Extract the (x, y) coordinate from the center of the cell holding the provided text.  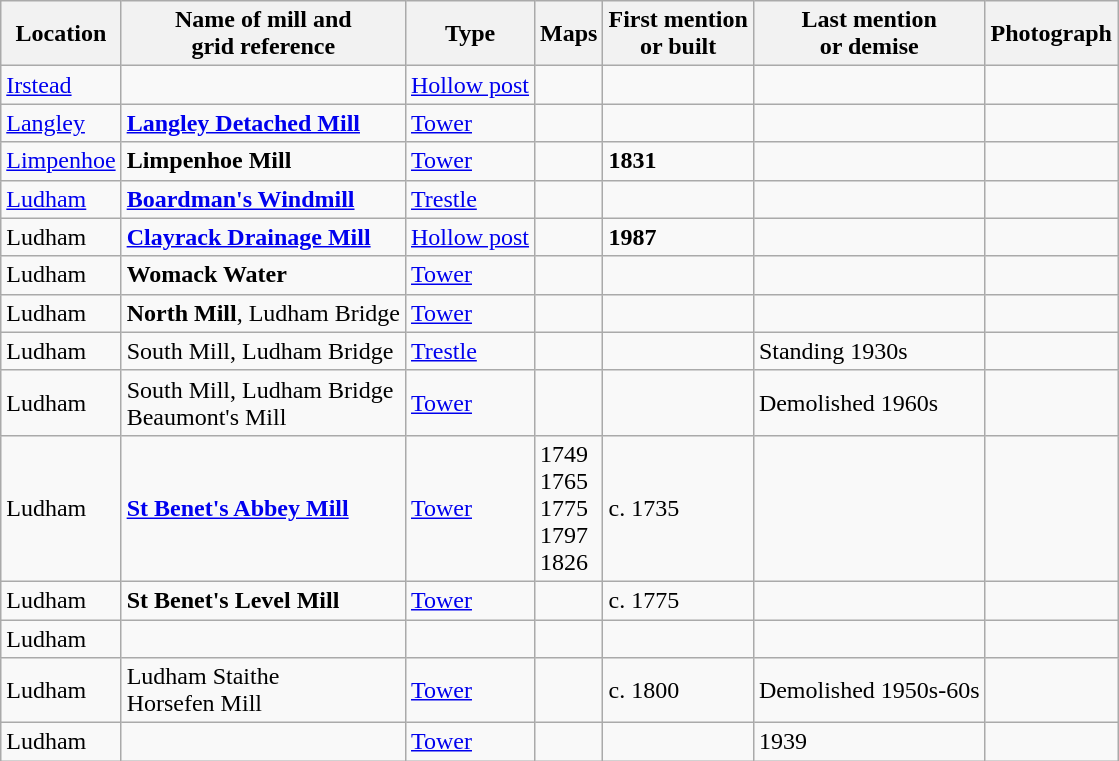
1831 (678, 161)
South Mill, Ludham BridgeBeaumont's Mill (263, 402)
Boardman's Windmill (263, 199)
Womack Water (263, 275)
Demolished 1950s-60s (869, 690)
c. 1775 (678, 600)
17491765177517971826 (569, 508)
Langley (61, 123)
St Benet's Abbey Mill (263, 508)
Ludham StaitheHorsefen Mill (263, 690)
Clayrack Drainage Mill (263, 237)
Standing 1930s (869, 351)
1987 (678, 237)
c. 1800 (678, 690)
Type (470, 34)
Name of mill andgrid reference (263, 34)
Location (61, 34)
Langley Detached Mill (263, 123)
Last mention or demise (869, 34)
First mentionor built (678, 34)
c. 1735 (678, 508)
1939 (869, 742)
Irstead (61, 85)
Maps (569, 34)
South Mill, Ludham Bridge (263, 351)
Limpenhoe (61, 161)
Photograph (1051, 34)
North Mill, Ludham Bridge (263, 313)
Demolished 1960s (869, 402)
Limpenhoe Mill (263, 161)
St Benet's Level Mill (263, 600)
